Scan for the cell matching the given text and deliver its (x, y) coordinate at center. 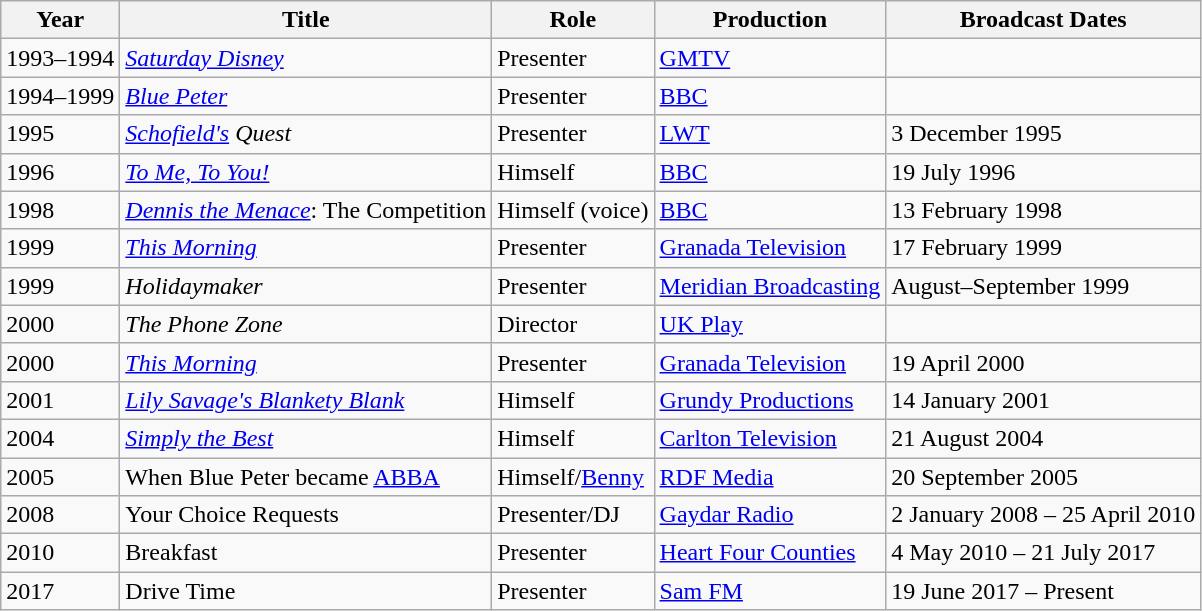
When Blue Peter became ABBA (306, 477)
1994–1999 (60, 96)
Your Choice Requests (306, 515)
Schofield's Quest (306, 134)
Blue Peter (306, 96)
Lily Savage's Blankety Blank (306, 400)
RDF Media (770, 477)
Dennis the Menace: The Competition (306, 210)
1996 (60, 172)
Grundy Productions (770, 400)
Production (770, 20)
Breakfast (306, 553)
Director (573, 324)
Sam FM (770, 591)
August–September 1999 (1044, 286)
LWT (770, 134)
19 June 2017 – Present (1044, 591)
Gaydar Radio (770, 515)
GMTV (770, 58)
13 February 1998 (1044, 210)
Broadcast Dates (1044, 20)
2017 (60, 591)
21 August 2004 (1044, 438)
Year (60, 20)
The Phone Zone (306, 324)
Carlton Television (770, 438)
UK Play (770, 324)
Meridian Broadcasting (770, 286)
2005 (60, 477)
4 May 2010 – 21 July 2017 (1044, 553)
17 February 1999 (1044, 248)
Title (306, 20)
2010 (60, 553)
2 January 2008 – 25 April 2010 (1044, 515)
19 April 2000 (1044, 362)
2008 (60, 515)
1995 (60, 134)
1993–1994 (60, 58)
Holidaymaker (306, 286)
2001 (60, 400)
Saturday Disney (306, 58)
2004 (60, 438)
19 July 1996 (1044, 172)
1998 (60, 210)
20 September 2005 (1044, 477)
Presenter/DJ (573, 515)
Drive Time (306, 591)
Role (573, 20)
3 December 1995 (1044, 134)
14 January 2001 (1044, 400)
Himself/Benny (573, 477)
To Me, To You! (306, 172)
Heart Four Counties (770, 553)
Simply the Best (306, 438)
Himself (voice) (573, 210)
